Find where the given text appears and provide that cell's center as (x, y) coordinate. 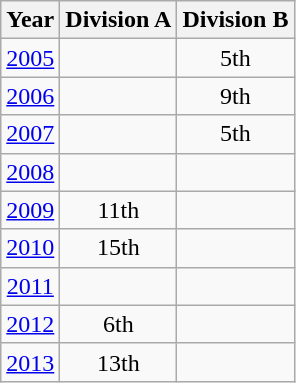
Year (30, 20)
2010 (30, 248)
2011 (30, 286)
2008 (30, 172)
2007 (30, 134)
2013 (30, 362)
2012 (30, 324)
6th (118, 324)
2009 (30, 210)
Division A (118, 20)
2006 (30, 96)
2005 (30, 58)
13th (118, 362)
11th (118, 210)
Division B (236, 20)
9th (236, 96)
15th (118, 248)
